Pinpoint the cell where the given text exists, returning its (X, Y) midpoint coordinate. 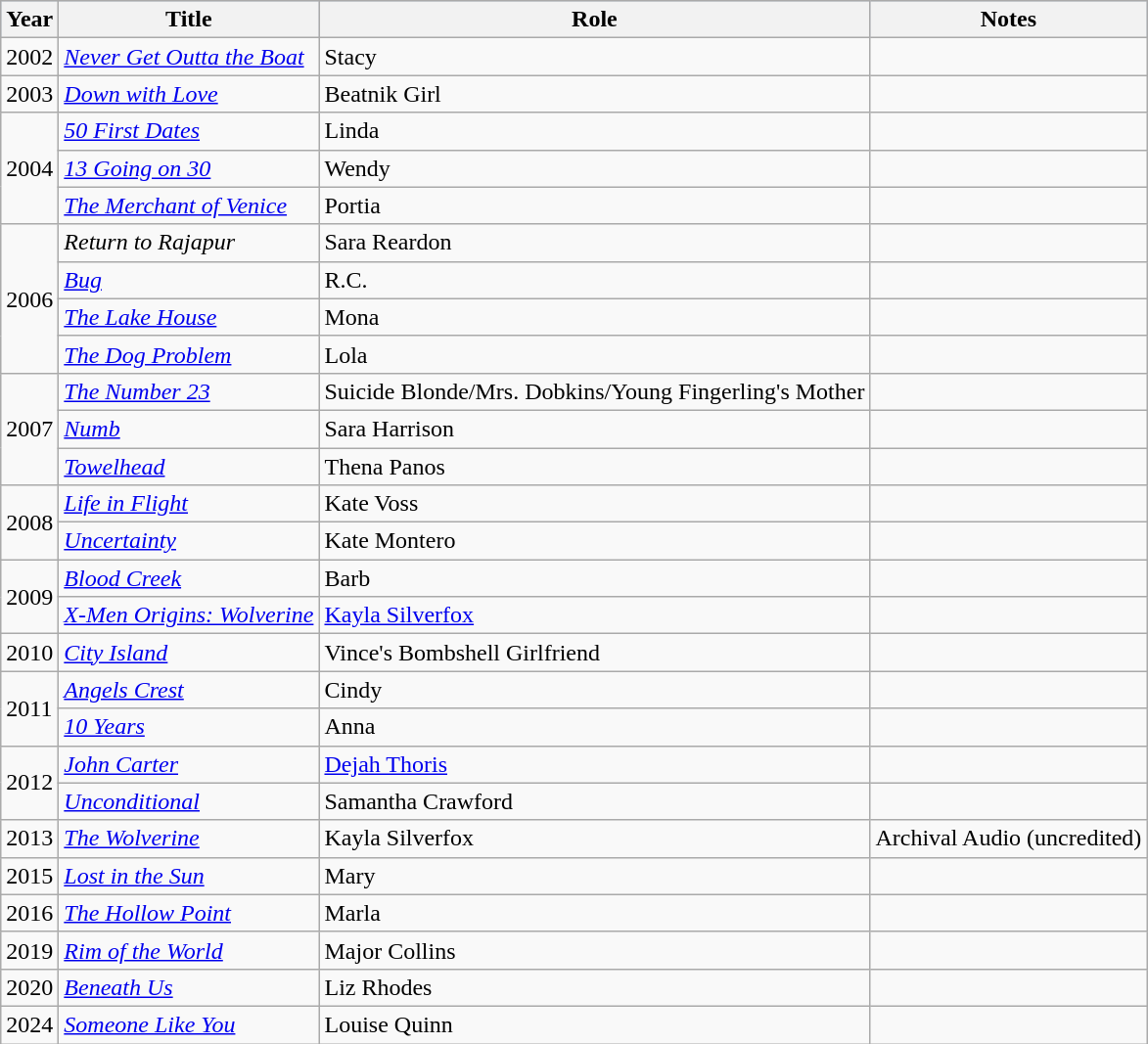
2012 (29, 783)
Towelhead (189, 467)
The Number 23 (189, 391)
Stacy (595, 57)
2013 (29, 839)
Uncertainty (189, 541)
Never Get Outta the Boat (189, 57)
Sara Reardon (595, 243)
Wendy (595, 168)
13 Going on 30 (189, 168)
Linda (595, 131)
Beatnik Girl (595, 94)
Role (595, 20)
2016 (29, 913)
2024 (29, 1024)
Major Collins (595, 950)
Louise Quinn (595, 1024)
Archival Audio (uncredited) (1008, 839)
Lola (595, 354)
Kate Montero (595, 541)
Dejah Thoris (595, 764)
2010 (29, 653)
Angels Crest (189, 690)
Title (189, 20)
X-Men Origins: Wolverine (189, 615)
50 First Dates (189, 131)
Sara Harrison (595, 429)
Blood Creek (189, 578)
The Wolverine (189, 839)
2020 (29, 987)
Liz Rhodes (595, 987)
Anna (595, 727)
Cindy (595, 690)
Suicide Blonde/Mrs. Dobkins/Young Fingerling's Mother (595, 391)
The Lake House (189, 317)
2006 (29, 298)
Vince's Bombshell Girlfriend (595, 653)
Mary (595, 876)
The Hollow Point (189, 913)
Beneath Us (189, 987)
2008 (29, 522)
Return to Rajapur (189, 243)
Mona (595, 317)
Unconditional (189, 801)
John Carter (189, 764)
Bug (189, 280)
The Dog Problem (189, 354)
The Merchant of Venice (189, 205)
2015 (29, 876)
Samantha Crawford (595, 801)
2004 (29, 168)
2002 (29, 57)
10 Years (189, 727)
City Island (189, 653)
Notes (1008, 20)
Numb (189, 429)
2009 (29, 597)
2003 (29, 94)
Year (29, 20)
Life in Flight (189, 504)
2011 (29, 708)
Rim of the World (189, 950)
Marla (595, 913)
Barb (595, 578)
R.C. (595, 280)
Someone Like You (189, 1024)
2019 (29, 950)
Down with Love (189, 94)
2007 (29, 429)
Thena Panos (595, 467)
Kate Voss (595, 504)
Lost in the Sun (189, 876)
Portia (595, 205)
